Identify which cell holds the provided text, then report its [x, y] central coordinate. 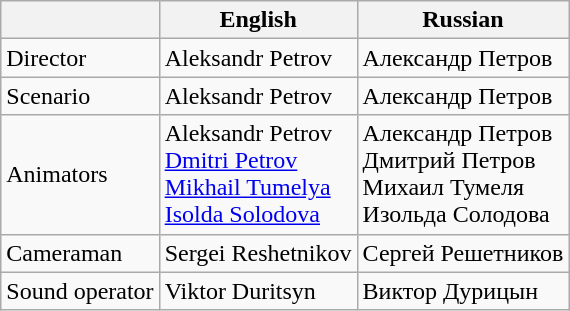
Александр ПетровДмитрий ПетровМихаил ТумеляИзольда Солодова [463, 174]
Sound operator [80, 291]
Sergei Reshetnikov [258, 253]
Animators [80, 174]
Director [80, 58]
Russian [463, 20]
Сергей Решетников [463, 253]
Viktor Duritsyn [258, 291]
Scenario [80, 96]
English [258, 20]
Aleksandr PetrovDmitri PetrovMikhail TumelyaIsolda Solodova [258, 174]
Cameraman [80, 253]
Виктор Дурицын [463, 291]
